Return the [x, y] coordinate for the center point of the cell that contains the specified text.  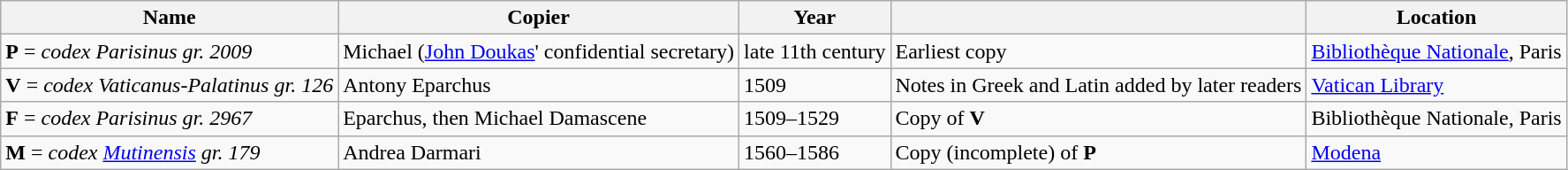
Name [170, 18]
Location [1436, 18]
Michael (John Doukas' confidential secretary) [539, 51]
Vatican Library [1436, 85]
Copy (incomplete) of P [1099, 152]
Year [814, 18]
Copy of V [1099, 119]
V = codex Vaticanus-Palatinus gr. 126 [170, 85]
Modena [1436, 152]
F = codex Parisinus gr. 2967 [170, 119]
Antony Eparchus [539, 85]
Notes in Greek and Latin added by later readers [1099, 85]
P = codex Parisinus gr. 2009 [170, 51]
1560–1586 [814, 152]
late 11th century [814, 51]
Earliest copy [1099, 51]
Eparchus, then Michael Damascene [539, 119]
1509–1529 [814, 119]
M = codex Mutinensis gr. 179 [170, 152]
Copier [539, 18]
1509 [814, 85]
Andrea Darmari [539, 152]
